Return (X, Y) of the center of cell containing provided text 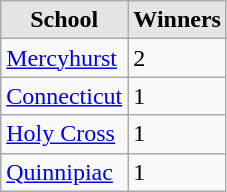
Mercyhurst (64, 58)
Connecticut (64, 96)
School (64, 20)
Quinnipiac (64, 172)
2 (178, 58)
Holy Cross (64, 134)
Winners (178, 20)
